Scan for the cell matching the given text and deliver its (X, Y) coordinate at center. 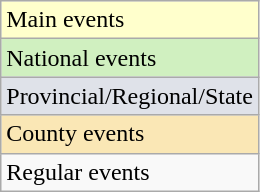
County events (130, 134)
Provincial/Regional/State (130, 96)
National events (130, 58)
Main events (130, 20)
Regular events (130, 172)
